Output the (x, y) coordinate of the center of the cell containing the given text.  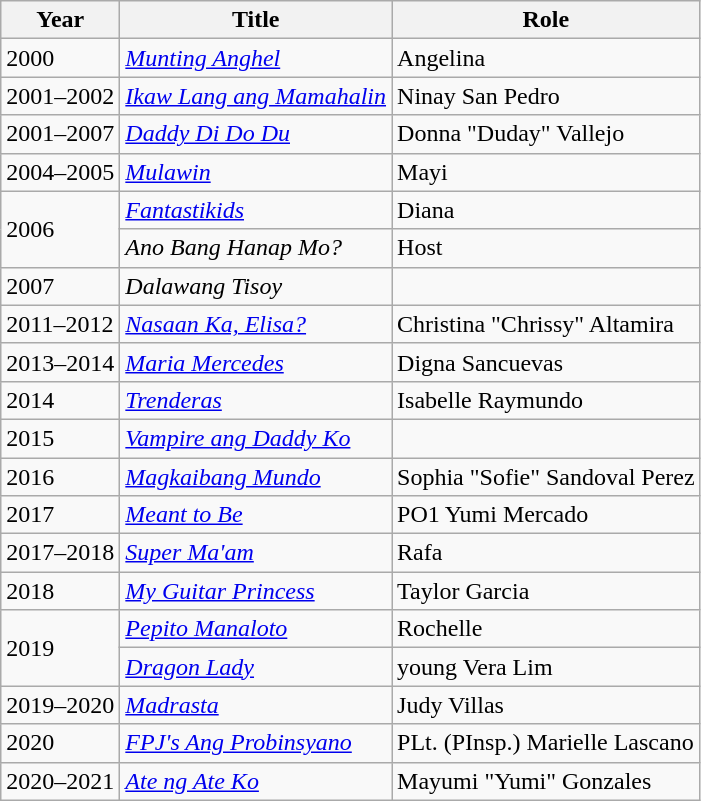
Magkaibang Mundo (256, 477)
Year (60, 20)
PLt. (PInsp.) Marielle Lascano (546, 743)
Fantastikids (256, 210)
2016 (60, 477)
2020 (60, 743)
PO1 Yumi Mercado (546, 515)
Christina "Chrissy" Altamira (546, 324)
Daddy Di Do Du (256, 134)
2000 (60, 58)
My Guitar Princess (256, 591)
Ninay San Pedro (546, 96)
Pepito Manaloto (256, 629)
Host (546, 248)
Donna "Duday" Vallejo (546, 134)
Sophia "Sofie" Sandoval Perez (546, 477)
Ate ng Ate Ko (256, 781)
2001–2007 (60, 134)
Judy Villas (546, 705)
Rafa (546, 553)
Munting Anghel (256, 58)
Ikaw Lang ang Mamahalin (256, 96)
2014 (60, 400)
Nasaan Ka, Elisa? (256, 324)
Isabelle Raymundo (546, 400)
2007 (60, 286)
Dalawang Tisoy (256, 286)
Maria Mercedes (256, 362)
2006 (60, 229)
2013–2014 (60, 362)
2019–2020 (60, 705)
Mulawin (256, 172)
Angelina (546, 58)
Taylor Garcia (546, 591)
2001–2002 (60, 96)
2011–2012 (60, 324)
Mayi (546, 172)
Digna Sancuevas (546, 362)
2004–2005 (60, 172)
2017–2018 (60, 553)
Ano Bang Hanap Mo? (256, 248)
young Vera Lim (546, 667)
Diana (546, 210)
Mayumi "Yumi" Gonzales (546, 781)
Madrasta (256, 705)
Rochelle (546, 629)
FPJ's Ang Probinsyano (256, 743)
2015 (60, 438)
Super Ma'am (256, 553)
2020–2021 (60, 781)
2019 (60, 648)
Title (256, 20)
Trenderas (256, 400)
Meant to Be (256, 515)
Vampire ang Daddy Ko (256, 438)
Role (546, 20)
2018 (60, 591)
2017 (60, 515)
Dragon Lady (256, 667)
